Detect which cell encompasses the target text, then output its (X, Y) center coordinate. 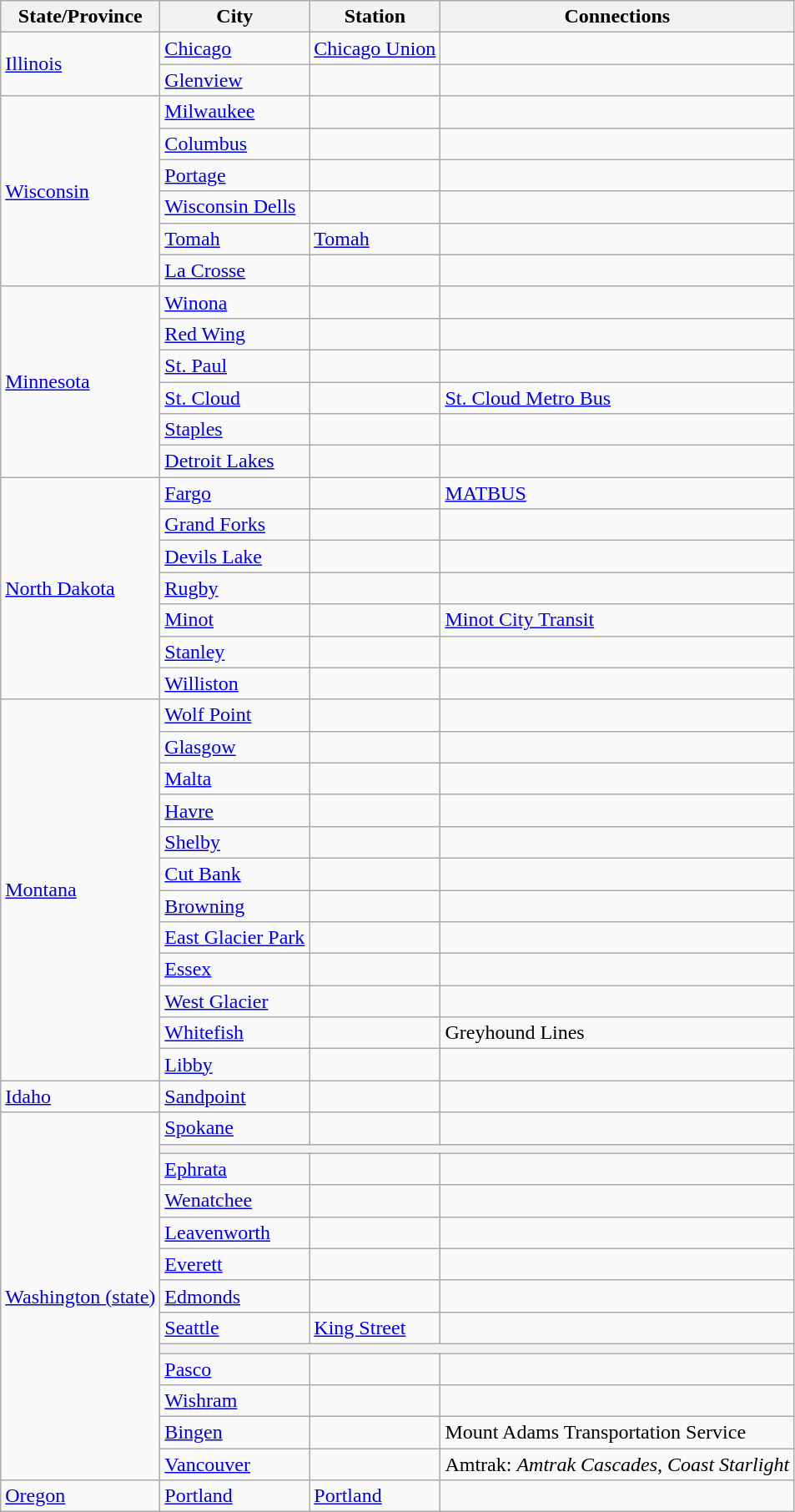
Red Wing (235, 334)
Bingen (235, 1433)
Sandpoint (235, 1096)
Seattle (235, 1328)
St. Paul (235, 365)
Essex (235, 970)
Devils Lake (235, 557)
Whitefish (235, 1033)
Minot (235, 620)
Minnesota (80, 381)
Detroit Lakes (235, 461)
Chicago (235, 48)
Wenatchee (235, 1201)
Oregon (80, 1496)
Wisconsin Dells (235, 207)
Williston (235, 683)
City (235, 17)
Amtrak: Amtrak Cascades, Coast Starlight (617, 1464)
Browning (235, 905)
Everett (235, 1264)
Havre (235, 810)
Malta (235, 779)
Rugby (235, 588)
Edmonds (235, 1296)
Vancouver (235, 1464)
Shelby (235, 842)
Pasco (235, 1369)
Chicago Union (375, 48)
Staples (235, 430)
Wisconsin (80, 191)
North Dakota (80, 588)
Mount Adams Transportation Service (617, 1433)
La Crosse (235, 270)
Libby (235, 1065)
East Glacier Park (235, 938)
Grand Forks (235, 525)
Ephrata (235, 1169)
Idaho (80, 1096)
Station (375, 17)
Columbus (235, 144)
West Glacier (235, 1001)
St. Cloud Metro Bus (617, 398)
Wolf Point (235, 715)
Connections (617, 17)
King Street (375, 1328)
Glasgow (235, 747)
Montana (80, 890)
Milwaukee (235, 112)
Washington (state) (80, 1297)
St. Cloud (235, 398)
Minot City Transit (617, 620)
Stanley (235, 652)
Portage (235, 175)
Spokane (235, 1128)
Cut Bank (235, 874)
Greyhound Lines (617, 1033)
MATBUS (617, 493)
Illinois (80, 64)
Wishram (235, 1401)
Leavenworth (235, 1232)
Winona (235, 302)
Glenview (235, 80)
Fargo (235, 493)
State/Province (80, 17)
